Locate the cell with the specified text and output its (x, y) center coordinate. 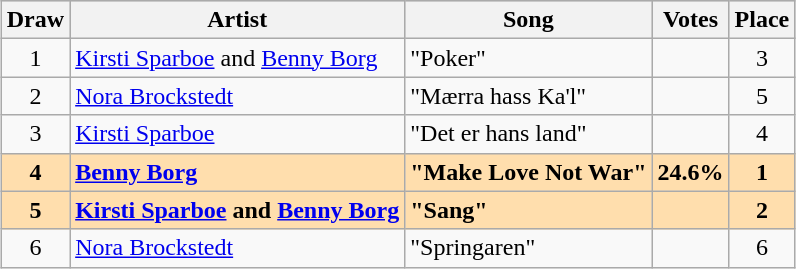
"Mærra hass Ka'l" (528, 96)
"Det er hans land" (528, 134)
Place (762, 20)
Benny Borg (238, 172)
Votes (690, 20)
Song (528, 20)
Kirsti Sparboe (238, 134)
"Springaren" (528, 248)
24.6% (690, 172)
"Sang" (528, 210)
Artist (238, 20)
Draw (35, 20)
"Poker" (528, 58)
"Make Love Not War" (528, 172)
